Identify which cell holds the provided text, then report its (x, y) central coordinate. 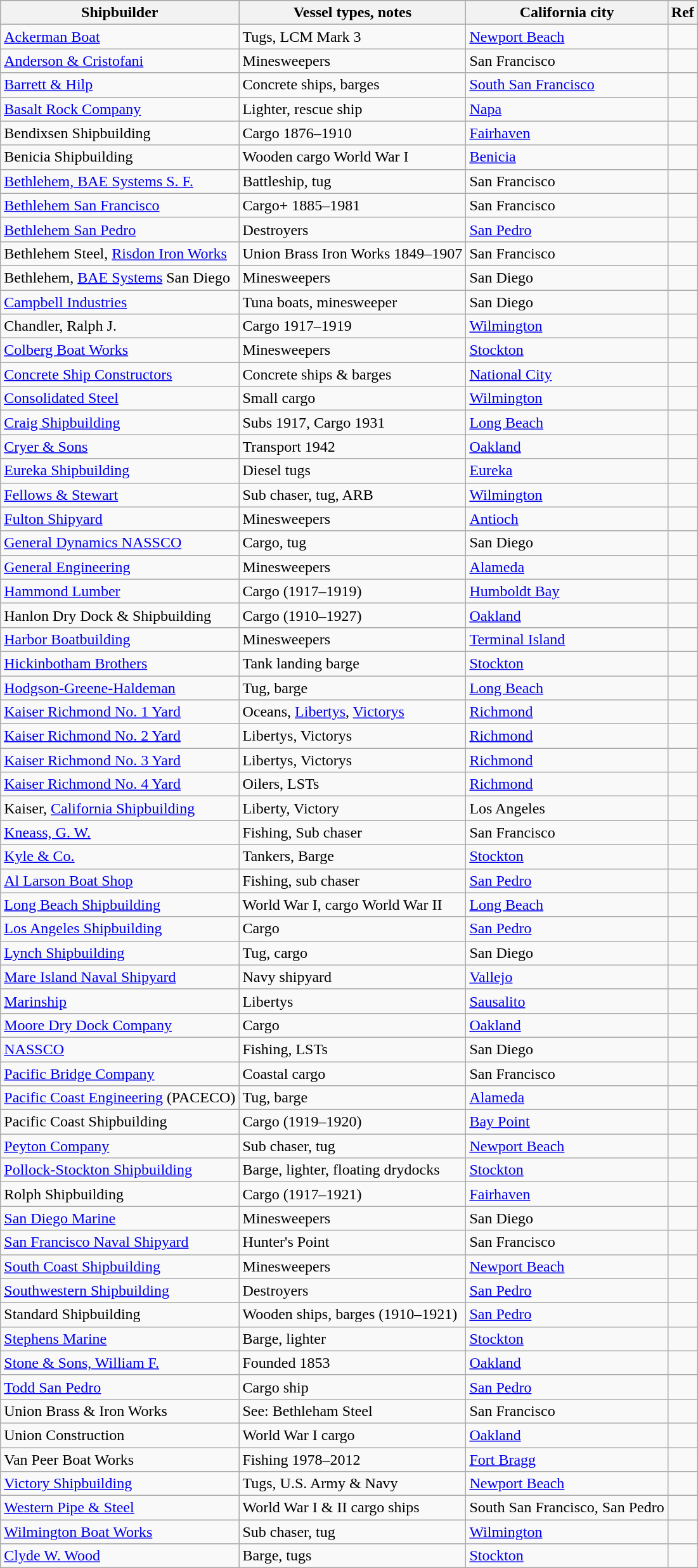
Mare Island Naval Shipyard (120, 977)
Vallejo (567, 977)
Pacific Coast Shipbuilding (120, 1122)
Todd San Pedro (120, 1387)
Hickinbotham Brothers (120, 663)
Cargo (1910–1927) (352, 615)
Coastal cargo (352, 1074)
Consolidated Steel (120, 398)
Kyle & Co. (120, 857)
Bendixsen Shipbuilding (120, 133)
Benicia Shipbuilding (120, 157)
Harbor Boatbuilding (120, 639)
Tankers, Barge (352, 857)
Cargo (1919–1920) (352, 1122)
NASSCO (120, 1049)
Fishing, sub chaser (352, 881)
Cargo ship (352, 1387)
Rolph Shipbuilding (120, 1194)
Hanlon Dry Dock & Shipbuilding (120, 615)
Tank landing barge (352, 663)
Fort Bragg (567, 1459)
Pacific Bridge Company (120, 1074)
Campbell Industries (120, 302)
Diesel tugs (352, 471)
National City (567, 374)
Barrett & Hilp (120, 85)
Peyton Company (120, 1146)
Bethlehem Steel, Risdon Iron Works (120, 253)
Hammond Lumber (120, 591)
Sausalito (567, 1001)
Moore Dry Dock Company (120, 1025)
Stone & Sons, William F. (120, 1363)
Long Beach Shipbuilding (120, 905)
Cargo+ 1885–1981 (352, 205)
Fishing 1978–2012 (352, 1459)
Craig Shipbuilding (120, 423)
Al Larson Boat Shop (120, 881)
General Engineering (120, 567)
Western Pipe & Steel (120, 1508)
Bethlehem San Francisco (120, 205)
Small cargo (352, 398)
Lynch Shipbuilding (120, 953)
Hodgson-Greene-Haldeman (120, 687)
Wooden ships, barges (1910–1921) (352, 1315)
Fellows & Stewart (120, 495)
Fishing, LSTs (352, 1049)
Cargo 1876–1910 (352, 133)
Hunter's Point (352, 1242)
Victory Shipbuilding (120, 1484)
Fulton Shipyard (120, 519)
Anderson & Cristofani (120, 61)
South San Francisco, San Pedro (567, 1508)
Bethlehem, BAE Systems S. F. (120, 181)
World War I, cargo World War II (352, 905)
South Coast Shipbuilding (120, 1266)
Barge, tugs (352, 1556)
Battleship, tug (352, 181)
South San Francisco (567, 85)
San Francisco Naval Shipyard (120, 1242)
Liberty, Victory (352, 808)
Pacific Coast Engineering (PACECO) (120, 1098)
Benicia (567, 157)
Libertys (352, 1001)
Cargo, tug (352, 543)
Kaiser Richmond No. 2 Yard (120, 736)
Bay Point (567, 1122)
Kneass, G. W. (120, 832)
Bethlehem, BAE Systems San Diego (120, 277)
Concrete ships, barges (352, 85)
See: Bethleham Steel (352, 1411)
Standard Shipbuilding (120, 1315)
Subs 1917, Cargo 1931 (352, 423)
Kaiser Richmond No. 3 Yard (120, 760)
Wilmington Boat Works (120, 1532)
Navy shipyard (352, 977)
California city (567, 13)
Cargo 1917–1919 (352, 326)
Lighter, rescue ship (352, 109)
Bethlehem San Pedro (120, 229)
Colberg Boat Works (120, 350)
Transport 1942 (352, 447)
Shipbuilder (120, 13)
Cargo (1917–1921) (352, 1194)
Oilers, LSTs (352, 784)
Basalt Rock Company (120, 109)
Kaiser Richmond No. 4 Yard (120, 784)
Stephens Marine (120, 1339)
Cryer & Sons (120, 447)
San Diego Marine (120, 1218)
Terminal Island (567, 639)
Ref (682, 13)
Eureka (567, 471)
Los Angeles Shipbuilding (120, 929)
World War I & II cargo ships (352, 1508)
Union Construction (120, 1435)
Tuna boats, minesweeper (352, 302)
Napa (567, 109)
Vessel types, notes (352, 13)
Tugs, LCM Mark 3 (352, 37)
Ackerman Boat (120, 37)
Tug, cargo (352, 953)
Kaiser, California Shipbuilding (120, 808)
Barge, lighter (352, 1339)
Concrete ships & barges (352, 374)
Fishing, Sub chaser (352, 832)
World War I cargo (352, 1435)
Sub chaser, tug, ARB (352, 495)
Cargo (1917–1919) (352, 591)
General Dynamics NASSCO (120, 543)
Clyde W. Wood (120, 1556)
Humboldt Bay (567, 591)
Antioch (567, 519)
Union Brass Iron Works 1849–1907 (352, 253)
Barge, lighter, floating drydocks (352, 1170)
Los Angeles (567, 808)
Van Peer Boat Works (120, 1459)
Kaiser Richmond No. 1 Yard (120, 712)
Chandler, Ralph J. (120, 326)
Marinship (120, 1001)
Eureka Shipbuilding (120, 471)
Concrete Ship Constructors (120, 374)
Union Brass & Iron Works (120, 1411)
Tugs, U.S. Army & Navy (352, 1484)
Founded 1853 (352, 1363)
Southwestern Shipbuilding (120, 1291)
Pollock-Stockton Shipbuilding (120, 1170)
Wooden cargo World War I (352, 157)
Oceans, Libertys, Victorys (352, 712)
